Detect which cell encompasses the target text, then output its (x, y) center coordinate. 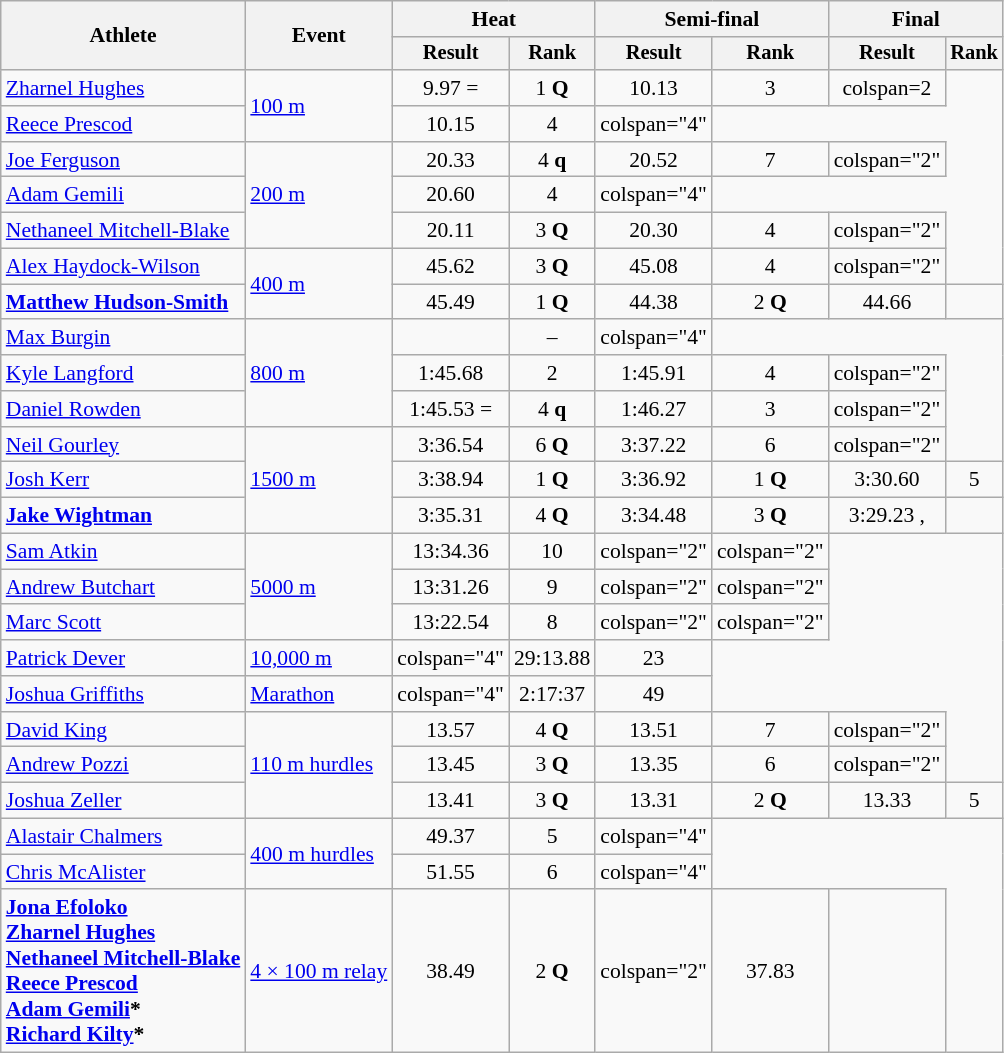
Marathon (318, 694)
100 m (318, 106)
Adam Gemili (124, 195)
Patrick Dever (124, 658)
Chris McAlister (124, 872)
13:22.54 (450, 623)
13.33 (888, 801)
110 m hurdles (318, 766)
Alex Haydock-Wilson (124, 267)
6 Q (552, 445)
3:37.22 (654, 445)
49.37 (450, 837)
13.45 (450, 765)
400 m hurdles (318, 854)
13.57 (450, 730)
– (552, 338)
10 (552, 552)
1:45.53 = (450, 409)
Final (916, 19)
20.11 (450, 231)
Zharnel Hughes (124, 88)
10,000 m (318, 658)
9.97 = (450, 88)
David King (124, 730)
1500 m (318, 480)
Sam Atkin (124, 552)
800 m (318, 374)
Joshua Zeller (124, 801)
49 (654, 694)
Max Burgin (124, 338)
3:29.23 , (888, 516)
10.13 (654, 88)
Semi-final (712, 19)
3:34.48 (654, 516)
Event (318, 36)
45.49 (450, 302)
4 × 100 m relay (318, 972)
2:17:37 (552, 694)
13:34.36 (450, 552)
10.15 (450, 124)
13.41 (450, 801)
Neil Gourley (124, 445)
Alastair Chalmers (124, 837)
Marc Scott (124, 623)
9 (552, 587)
3:35.31 (450, 516)
Reece Prescod (124, 124)
Joe Ferguson (124, 160)
38.49 (450, 972)
44.38 (654, 302)
20.52 (654, 160)
Heat (494, 19)
23 (654, 658)
200 m (318, 196)
5000 m (318, 588)
37.83 (770, 972)
45.08 (654, 267)
13.35 (654, 765)
3:30.60 (888, 480)
20.33 (450, 160)
Jake Wightman (124, 516)
Matthew Hudson-Smith (124, 302)
29:13.88 (552, 658)
Athlete (124, 36)
1:46.27 (654, 409)
13.51 (654, 730)
400 m (318, 284)
Jona EfolokoZharnel HughesNethaneel Mitchell-BlakeReece PrescodAdam Gemili*Richard Kilty* (124, 972)
20.30 (654, 231)
44.66 (888, 302)
2 (552, 373)
13.31 (654, 801)
3:38.94 (450, 480)
Andrew Butchart (124, 587)
51.55 (450, 872)
45.62 (450, 267)
20.60 (450, 195)
Josh Kerr (124, 480)
Kyle Langford (124, 373)
colspan=2 (888, 88)
3:36.92 (654, 480)
1:45.68 (450, 373)
Nethaneel Mitchell-Blake (124, 231)
Joshua Griffiths (124, 694)
Andrew Pozzi (124, 765)
Daniel Rowden (124, 409)
8 (552, 623)
13:31.26 (450, 587)
1:45.91 (654, 373)
3:36.54 (450, 445)
